Find where the given text appears and provide that cell's center as [X, Y] coordinate. 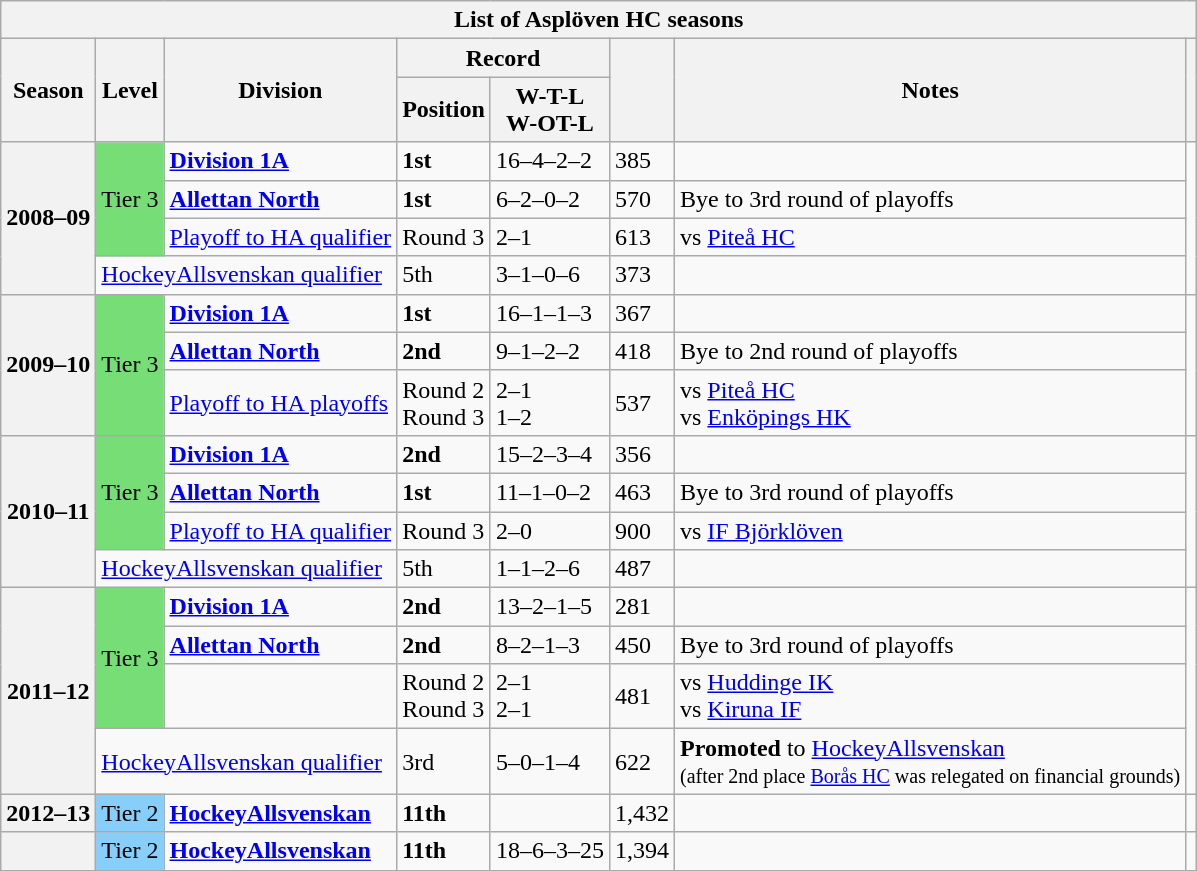
613 [642, 237]
Bye to 2nd round of playoffs [930, 351]
900 [642, 531]
6–2–0–2 [550, 199]
16–4–2–2 [550, 161]
9–1–2–2 [550, 351]
1–1–2–6 [550, 569]
487 [642, 569]
622 [642, 762]
2–0 [550, 531]
Notes [930, 90]
W-T-LW-OT-L [550, 110]
570 [642, 199]
8–2–1–3 [550, 645]
450 [642, 645]
356 [642, 454]
373 [642, 275]
1,432 [642, 813]
3–1–0–6 [550, 275]
281 [642, 607]
537 [642, 402]
367 [642, 313]
vs Piteå HC [930, 237]
2–11–2 [550, 402]
vs Huddinge IKvs Kiruna IF [930, 696]
Position [444, 110]
16–1–1–3 [550, 313]
3rd [444, 762]
2008–09 [48, 218]
Season [48, 90]
Promoted to HockeyAllsvenskan(after 2nd place Borås HC was relegated on financial grounds) [930, 762]
2–12–1 [550, 696]
Playoff to HA playoffs [280, 402]
481 [642, 696]
418 [642, 351]
13–2–1–5 [550, 607]
2011–12 [48, 691]
11–1–0–2 [550, 492]
15–2–3–4 [550, 454]
385 [642, 161]
vs Piteå HCvs Enköpings HK [930, 402]
18–6–3–25 [550, 851]
vs IF Björklöven [930, 531]
2012–13 [48, 813]
Record [504, 58]
Level [130, 90]
2009–10 [48, 364]
463 [642, 492]
List of Asplöven HC seasons [599, 20]
2–1 [550, 237]
1,394 [642, 851]
5–0–1–4 [550, 762]
Division [280, 90]
2010–11 [48, 511]
